From the cell containing the given text, extract its center point as (X, Y) coordinate. 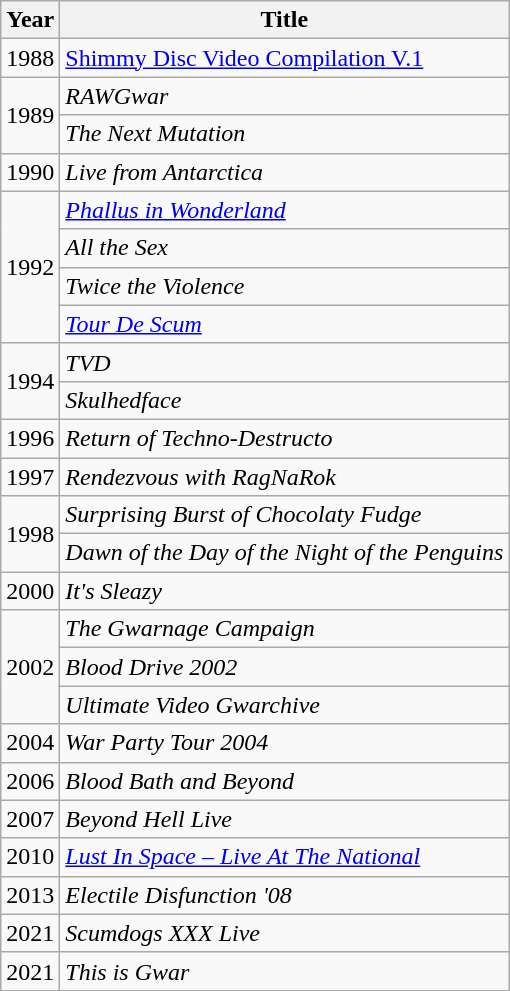
1989 (30, 115)
The Gwarnage Campaign (284, 629)
1996 (30, 438)
2010 (30, 857)
Tour De Scum (284, 324)
2004 (30, 743)
1990 (30, 172)
War Party Tour 2004 (284, 743)
Live from Antarctica (284, 172)
1992 (30, 267)
1998 (30, 534)
2013 (30, 895)
Ultimate Video Gwarchive (284, 705)
Surprising Burst of Chocolaty Fudge (284, 515)
1994 (30, 381)
RAWGwar (284, 96)
Year (30, 20)
The Next Mutation (284, 134)
All the Sex (284, 248)
Title (284, 20)
Rendezvous with RagNaRok (284, 477)
Skulhedface (284, 400)
Beyond Hell Live (284, 819)
Phallus in Wonderland (284, 210)
Blood Bath and Beyond (284, 781)
Shimmy Disc Video Compilation V.1 (284, 58)
1997 (30, 477)
2007 (30, 819)
1988 (30, 58)
Return of Techno-Destructo (284, 438)
Twice the Violence (284, 286)
2002 (30, 667)
Dawn of the Day of the Night of the Penguins (284, 553)
Scumdogs XXX Live (284, 933)
It's Sleazy (284, 591)
TVD (284, 362)
Electile Disfunction '08 (284, 895)
Lust In Space – Live At The National (284, 857)
2006 (30, 781)
This is Gwar (284, 971)
2000 (30, 591)
Blood Drive 2002 (284, 667)
